Detect which cell encompasses the target text, then output its (x, y) center coordinate. 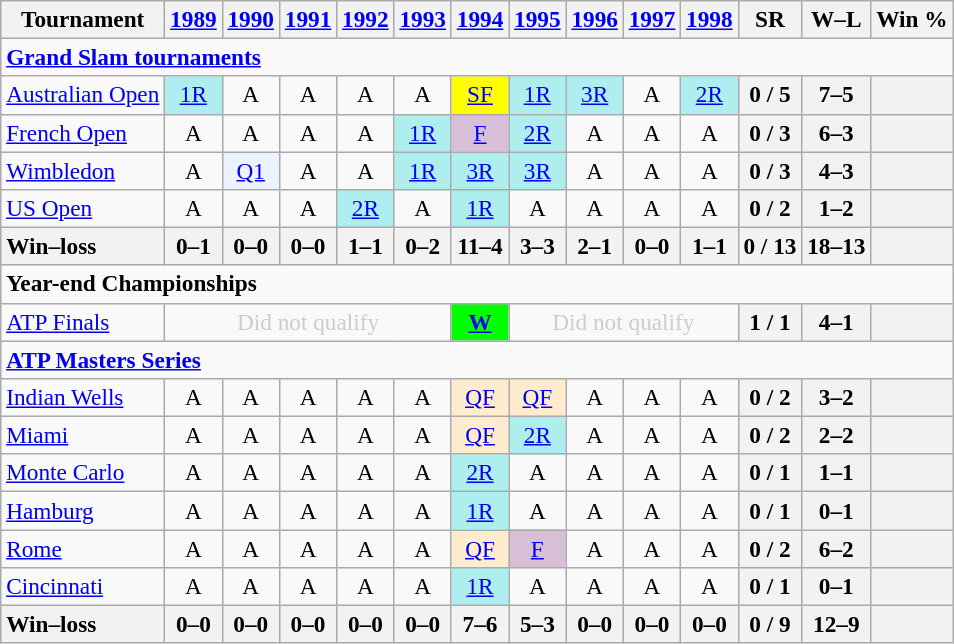
0 / 9 (770, 624)
Q1 (250, 170)
1995 (538, 19)
2–2 (836, 435)
Rome (83, 548)
Miami (83, 435)
Tournament (83, 19)
11–4 (480, 246)
4–1 (836, 322)
SF (480, 95)
12–9 (836, 624)
W–L (836, 19)
6–3 (836, 133)
1–2 (836, 208)
5–3 (538, 624)
1994 (480, 19)
Australian Open (83, 95)
0–2 (422, 246)
7–5 (836, 95)
Indian Wells (83, 397)
1 / 1 (770, 322)
3–3 (538, 246)
1998 (710, 19)
1989 (194, 19)
1991 (308, 19)
1993 (422, 19)
1992 (366, 19)
SR (770, 19)
W (480, 322)
Grand Slam tournaments (477, 57)
0 / 13 (770, 246)
3–2 (836, 397)
Hamburg (83, 510)
1996 (594, 19)
1990 (250, 19)
ATP Finals (83, 322)
French Open (83, 133)
6–2 (836, 548)
4–3 (836, 170)
Cincinnati (83, 586)
US Open (83, 208)
Wimbledon (83, 170)
Win % (912, 19)
1997 (652, 19)
18–13 (836, 246)
2–1 (594, 246)
Year-end Championships (477, 284)
0 / 5 (770, 95)
ATP Masters Series (477, 359)
7–6 (480, 624)
Monte Carlo (83, 473)
